Locate the cell with the specified text and output its (x, y) center coordinate. 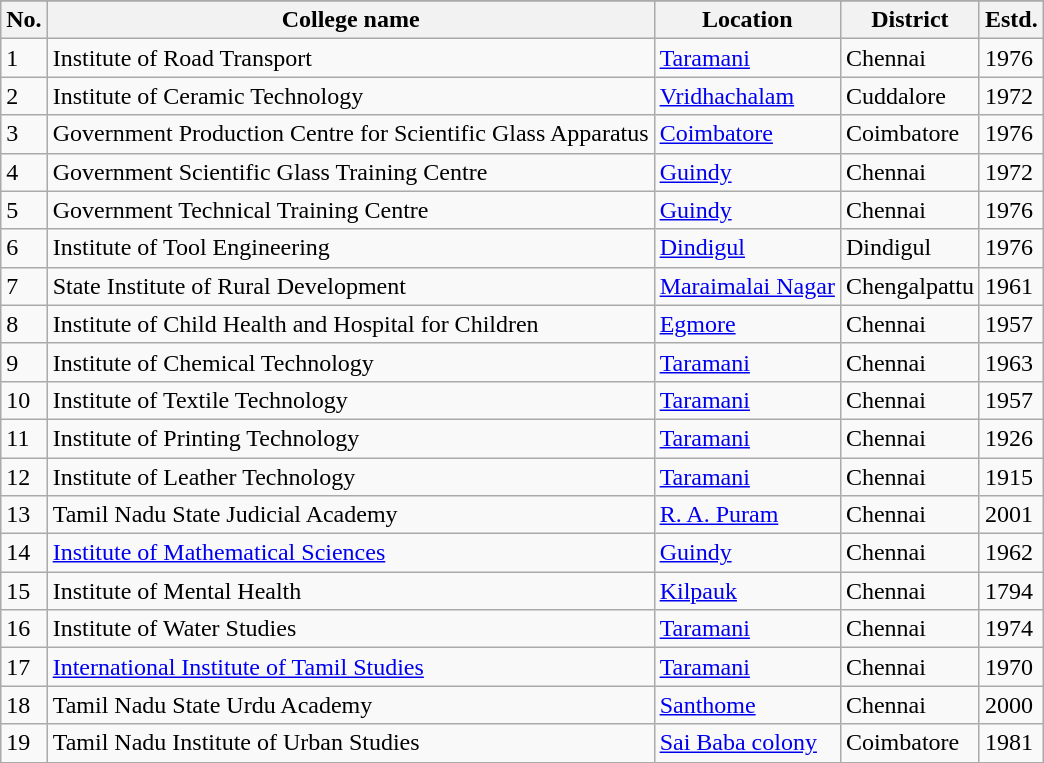
Institute of Road Transport (350, 58)
2001 (1011, 515)
Government Scientific Glass Training Centre (350, 172)
6 (24, 248)
18 (24, 705)
Institute of Mental Health (350, 591)
1963 (1011, 362)
5 (24, 210)
State Institute of Rural Development (350, 286)
Institute of Ceramic Technology (350, 96)
Institute of Printing Technology (350, 438)
Institute of Textile Technology (350, 400)
Institute of Chemical Technology (350, 362)
Tamil Nadu Institute of Urban Studies (350, 743)
1926 (1011, 438)
1970 (1011, 667)
2 (24, 96)
9 (24, 362)
Tamil Nadu State Judicial Academy (350, 515)
1915 (1011, 477)
Location (747, 20)
Tamil Nadu State Urdu Academy (350, 705)
Government Production Centre for Scientific Glass Apparatus (350, 134)
Institute of Leather Technology (350, 477)
19 (24, 743)
Institute of Water Studies (350, 629)
17 (24, 667)
14 (24, 553)
Santhome (747, 705)
Chengalpattu (910, 286)
16 (24, 629)
College name (350, 20)
Estd. (1011, 20)
7 (24, 286)
Vridhachalam (747, 96)
3 (24, 134)
R. A. Puram (747, 515)
1794 (1011, 591)
12 (24, 477)
Egmore (747, 324)
1961 (1011, 286)
1981 (1011, 743)
Sai Baba colony (747, 743)
1962 (1011, 553)
10 (24, 400)
No. (24, 20)
International Institute of Tamil Studies (350, 667)
Kilpauk (747, 591)
1 (24, 58)
4 (24, 172)
11 (24, 438)
13 (24, 515)
Cuddalore (910, 96)
Maraimalai Nagar (747, 286)
District (910, 20)
Government Technical Training Centre (350, 210)
1974 (1011, 629)
15 (24, 591)
8 (24, 324)
Institute of Child Health and Hospital for Children (350, 324)
Institute of Mathematical Sciences (350, 553)
2000 (1011, 705)
Institute of Tool Engineering (350, 248)
